Search for the cell housing the specified text and yield its [x, y] center coordinate. 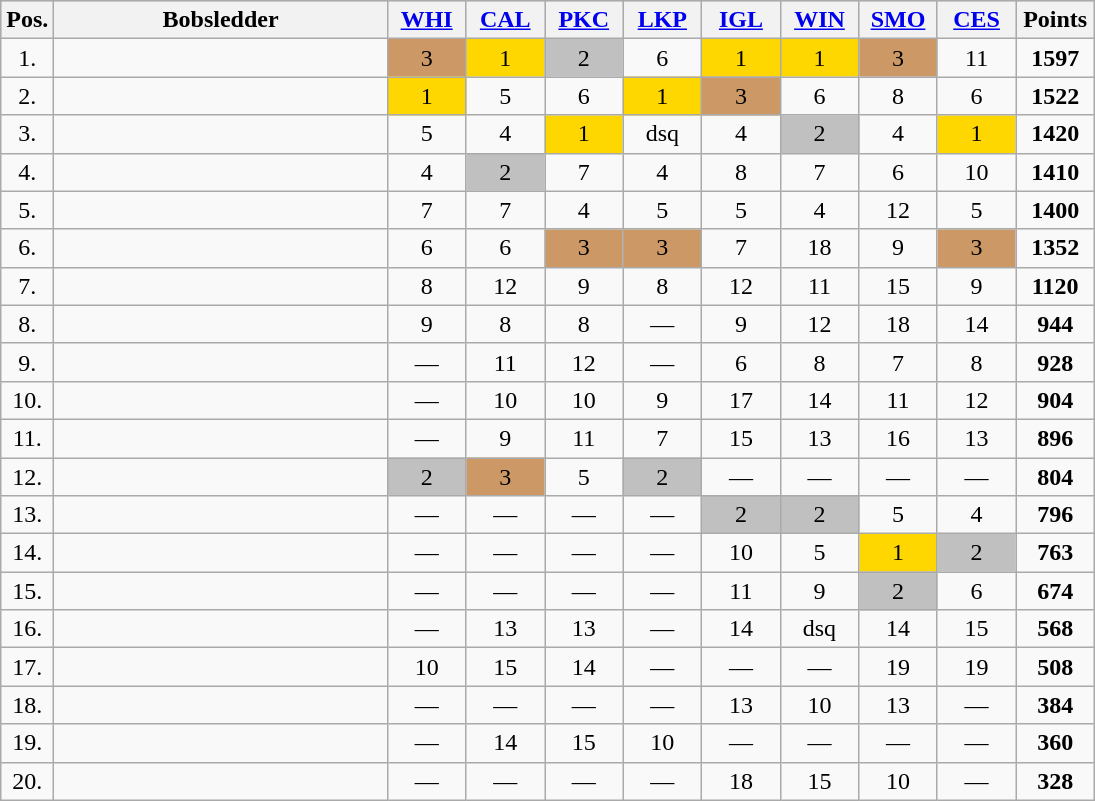
1. [28, 58]
1410 [1056, 172]
14. [28, 553]
674 [1056, 591]
10. [28, 400]
508 [1056, 667]
1522 [1056, 96]
3. [28, 134]
17. [28, 667]
7. [28, 286]
8. [28, 324]
SMO [898, 20]
17 [742, 400]
1352 [1056, 248]
20. [28, 781]
15. [28, 591]
896 [1056, 438]
19. [28, 743]
18. [28, 705]
1400 [1056, 210]
763 [1056, 553]
16. [28, 629]
LKP [662, 20]
384 [1056, 705]
1120 [1056, 286]
16 [898, 438]
Pos. [28, 20]
CES [976, 20]
944 [1056, 324]
1420 [1056, 134]
WHI [426, 20]
12. [28, 477]
5. [28, 210]
360 [1056, 743]
9. [28, 362]
6. [28, 248]
WIN [820, 20]
328 [1056, 781]
CAL [506, 20]
4. [28, 172]
928 [1056, 362]
IGL [742, 20]
804 [1056, 477]
1597 [1056, 58]
Points [1056, 20]
568 [1056, 629]
13. [28, 515]
904 [1056, 400]
11. [28, 438]
2. [28, 96]
796 [1056, 515]
Bobsledder [221, 20]
PKC [584, 20]
